Return [x, y] of the center of cell containing provided text 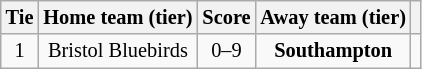
Home team (tier) [118, 17]
Southampton [332, 51]
Away team (tier) [332, 17]
Tie [20, 17]
0–9 [226, 51]
Bristol Bluebirds [118, 51]
Score [226, 17]
1 [20, 51]
